From the cell containing the given text, extract its center point as [X, Y] coordinate. 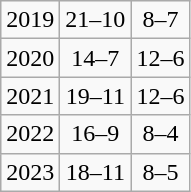
21–10 [96, 20]
2020 [30, 58]
8–5 [160, 172]
2023 [30, 172]
18–11 [96, 172]
14–7 [96, 58]
2022 [30, 134]
8–4 [160, 134]
19–11 [96, 96]
2021 [30, 96]
8–7 [160, 20]
2019 [30, 20]
16–9 [96, 134]
